Identify which cell holds the provided text, then report its [X, Y] central coordinate. 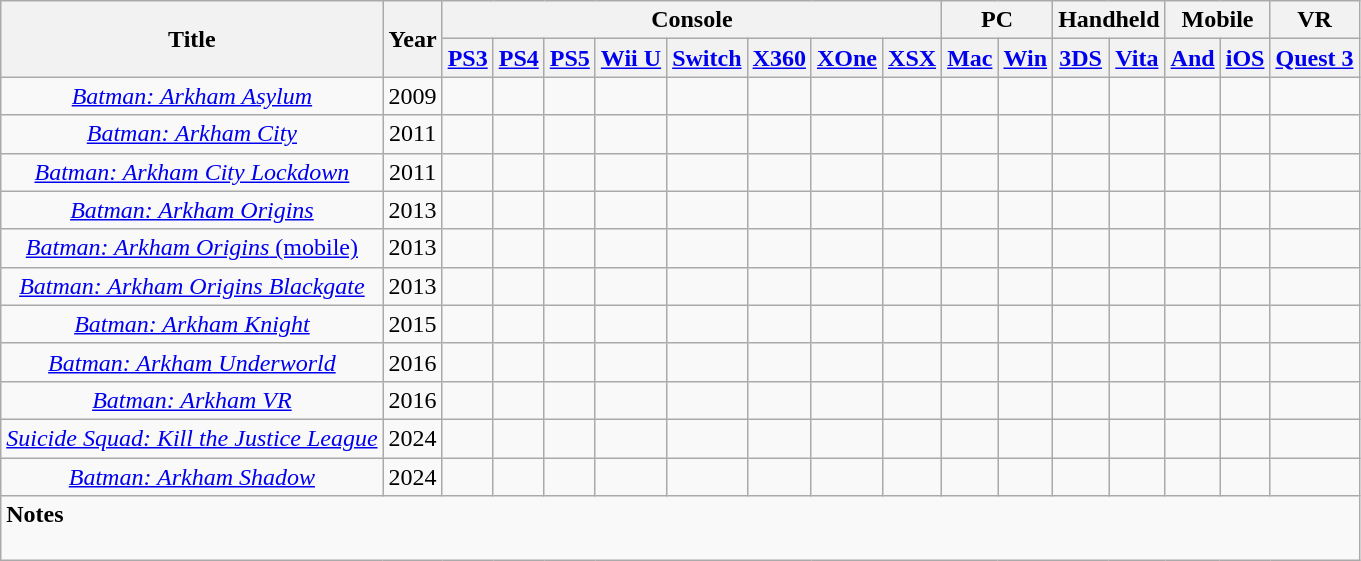
PS4 [518, 58]
And [1192, 58]
Vita [1137, 58]
PS3 [468, 58]
Batman: Arkham City Lockdown [192, 172]
X360 [779, 58]
PS5 [570, 58]
PC [998, 20]
Batman: Arkham Origins (mobile) [192, 248]
Wii U [630, 58]
Batman: Arkham Origins [192, 210]
XSX [912, 58]
Handheld [1109, 20]
3DS [1081, 58]
Win [1026, 58]
Title [192, 39]
Batman: Arkham Asylum [192, 96]
2009 [412, 96]
Batman: Arkham City [192, 134]
Suicide Squad: Kill the Justice League [192, 438]
Batman: Arkham Underworld [192, 362]
Notes [680, 528]
Mac [970, 58]
Quest 3 [1314, 58]
Batman: Arkham VR [192, 400]
XOne [846, 58]
Console [692, 20]
Batman: Arkham Knight [192, 324]
2015 [412, 324]
Switch [707, 58]
iOS [1245, 58]
Mobile [1218, 20]
Batman: Arkham Shadow [192, 477]
Year [412, 39]
VR [1314, 20]
Batman: Arkham Origins Blackgate [192, 286]
